Search for the cell housing the specified text and yield its (x, y) center coordinate. 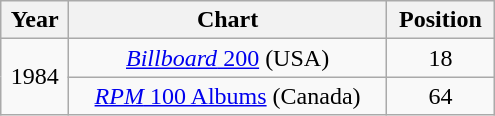
64 (441, 96)
RPM 100 Albums (Canada) (228, 96)
Billboard 200 (USA) (228, 58)
Chart (228, 20)
Year (35, 20)
18 (441, 58)
Position (441, 20)
1984 (35, 77)
